Capture the cell that displays the provided text and extract its [x, y] central coordinate. 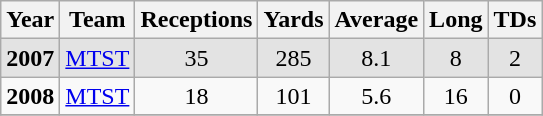
Team [98, 20]
285 [294, 58]
Yards [294, 20]
2007 [30, 58]
16 [456, 96]
5.6 [376, 96]
Average [376, 20]
Long [456, 20]
101 [294, 96]
8 [456, 58]
2 [515, 58]
TDs [515, 20]
0 [515, 96]
Receptions [196, 20]
8.1 [376, 58]
18 [196, 96]
Year [30, 20]
35 [196, 58]
2008 [30, 96]
